Find where the given text appears and provide that cell's center as [x, y] coordinate. 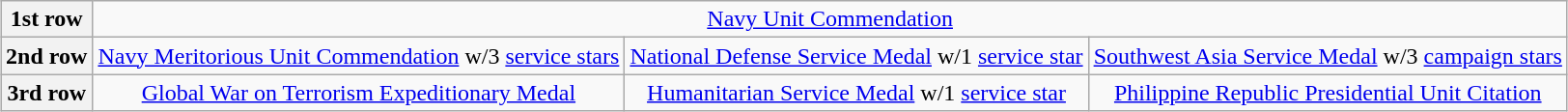
Humanitarian Service Medal w/1 service star [856, 93]
Navy Unit Commendation [830, 19]
Philippine Republic Presidential Unit Citation [1328, 93]
Navy Meritorious Unit Commendation w/3 service stars [359, 56]
Global War on Terrorism Expeditionary Medal [359, 93]
3rd row [46, 93]
1st row [46, 19]
National Defense Service Medal w/1 service star [856, 56]
2nd row [46, 56]
Southwest Asia Service Medal w/3 campaign stars [1328, 56]
